For the text-containing cell, return its midpoint in [X, Y] coordinate format. 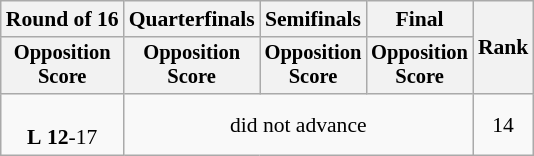
L 12-17 [62, 124]
Semifinals [314, 19]
did not advance [298, 124]
Round of 16 [62, 19]
Rank [504, 48]
14 [504, 124]
Final [420, 19]
Quarterfinals [192, 19]
